From the cell containing the given text, extract its center point as [x, y] coordinate. 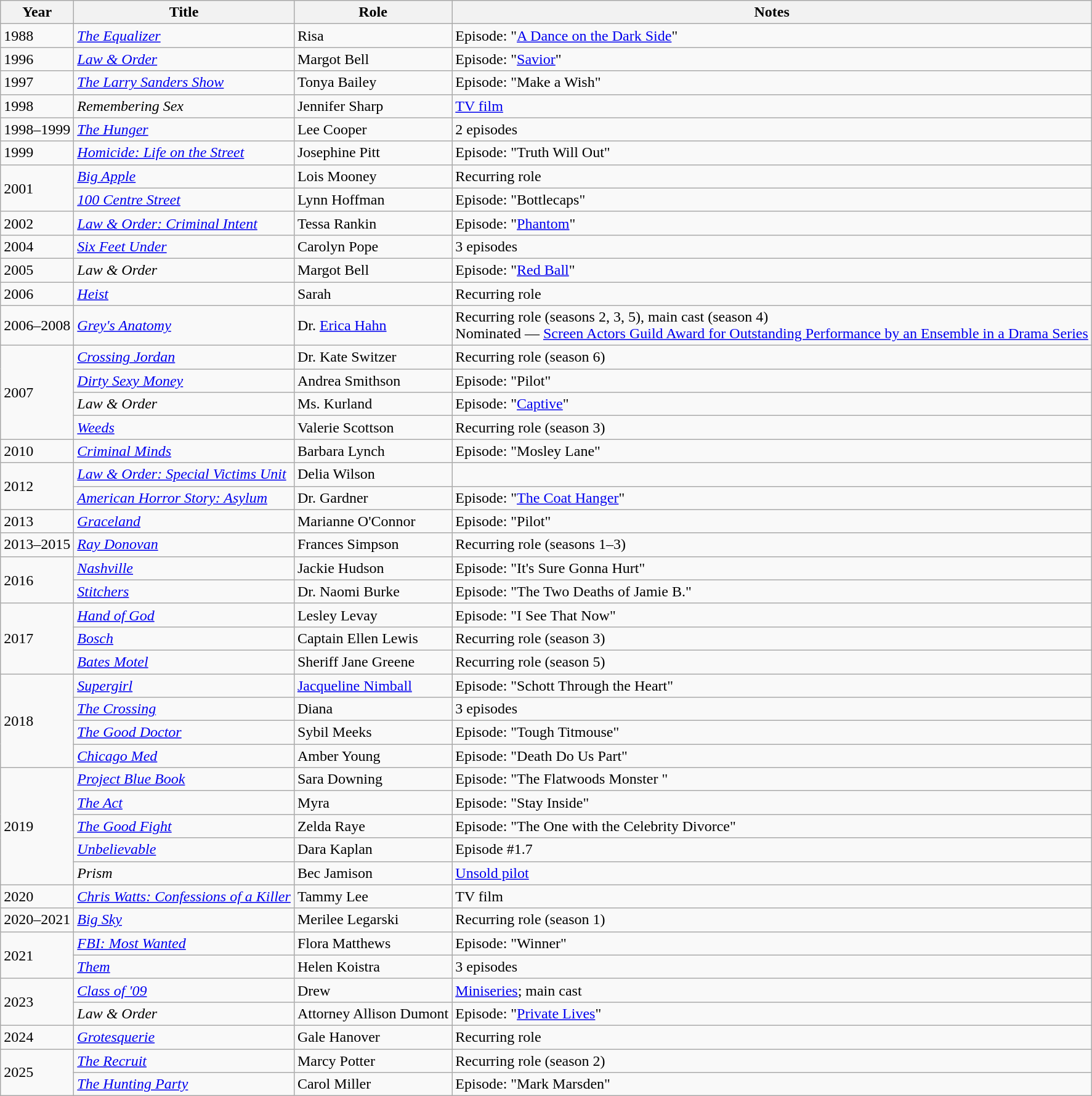
2013–2015 [37, 545]
Them [184, 967]
Crossing Jordan [184, 357]
2024 [37, 1037]
Graceland [184, 521]
Miniseries; main cast [772, 990]
Weeds [184, 428]
Lee Cooper [373, 129]
2023 [37, 1002]
FBI: Most Wanted [184, 943]
Episode: "Stay Inside" [772, 803]
2025 [37, 1072]
2021 [37, 955]
Criminal Minds [184, 451]
Title [184, 12]
Hand of God [184, 615]
The Hunting Party [184, 1084]
Amber Young [373, 756]
Andrea Smithson [373, 381]
Valerie Scottson [373, 428]
Josephine Pitt [373, 153]
Lois Mooney [373, 176]
Big Apple [184, 176]
Bates Motel [184, 662]
2007 [37, 392]
Chris Watts: Confessions of a Killer [184, 896]
Episode: "Mark Marsden" [772, 1084]
Law & Order: Special Victims Unit [184, 474]
The Act [184, 803]
Episode: "Red Ball" [772, 270]
1996 [37, 59]
2012 [37, 486]
Episode: "The Flatwoods Monster " [772, 779]
2006–2008 [37, 325]
Episode: "Phantom" [772, 223]
The Good Fight [184, 826]
Big Sky [184, 920]
Episode: "Truth Will Out" [772, 153]
2010 [37, 451]
Dr. Naomi Burke [373, 591]
Sybil Meeks [373, 733]
Dara Kaplan [373, 850]
Gale Hanover [373, 1037]
Episode: "Private Lives" [772, 1013]
Jackie Hudson [373, 568]
Tessa Rankin [373, 223]
2002 [37, 223]
2020 [37, 896]
Bec Jamison [373, 873]
Law & Order: Criminal Intent [184, 223]
Jacqueline Nimball [373, 686]
Episode #1.7 [772, 850]
The Larry Sanders Show [184, 83]
Episode: "Schott Through the Heart" [772, 686]
2004 [37, 246]
Episode: "The Two Deaths of Jamie B." [772, 591]
2017 [37, 638]
Episode: "Tough Titmouse" [772, 733]
Myra [373, 803]
2020–2021 [37, 920]
Marcy Potter [373, 1060]
Notes [772, 12]
2006 [37, 294]
Attorney Allison Dumont [373, 1013]
Dr. Kate Switzer [373, 357]
Episode: "Winner" [772, 943]
Delia Wilson [373, 474]
2 episodes [772, 129]
Episode: "Captive" [772, 404]
Ms. Kurland [373, 404]
Marianne O'Connor [373, 521]
Recurring role (season 5) [772, 662]
2018 [37, 721]
Tonya Bailey [373, 83]
Grotesquerie [184, 1037]
Episode: "I See That Now" [772, 615]
Sarah [373, 294]
Flora Matthews [373, 943]
100 Centre Street [184, 200]
Captain Ellen Lewis [373, 638]
Tammy Lee [373, 896]
Risa [373, 36]
2013 [37, 521]
Episode: "It's Sure Gonna Hurt" [772, 568]
Recurring role (season 6) [772, 357]
Jennifer Sharp [373, 106]
Ray Donovan [184, 545]
1998 [37, 106]
1998–1999 [37, 129]
Lesley Levay [373, 615]
Barbara Lynch [373, 451]
2019 [37, 826]
Zelda Raye [373, 826]
The Equalizer [184, 36]
The Good Doctor [184, 733]
Frances Simpson [373, 545]
Unsold pilot [772, 873]
Recurring role (seasons 1–3) [772, 545]
2005 [37, 270]
Remembering Sex [184, 106]
Year [37, 12]
Bosch [184, 638]
The Recruit [184, 1060]
Sara Downing [373, 779]
Dr. Erica Hahn [373, 325]
The Crossing [184, 709]
Episode: "Death Do Us Part" [772, 756]
Recurring role (season 1) [772, 920]
Merilee Legarski [373, 920]
Episode: "Mosley Lane" [772, 451]
Nashville [184, 568]
Chicago Med [184, 756]
Helen Koistra [373, 967]
Six Feet Under [184, 246]
Lynn Hoffman [373, 200]
Recurring role (season 2) [772, 1060]
Homicide: Life on the Street [184, 153]
Supergirl [184, 686]
Episode: "The One with the Celebrity Divorce" [772, 826]
Dirty Sexy Money [184, 381]
1988 [37, 36]
Heist [184, 294]
Class of '09 [184, 990]
1999 [37, 153]
Episode: "A Dance on the Dark Side" [772, 36]
Episode: "Bottlecaps" [772, 200]
Carol Miller [373, 1084]
Prism [184, 873]
Episode: "Make a Wish" [772, 83]
2001 [37, 188]
1997 [37, 83]
Episode: "The Coat Hanger" [772, 498]
Role [373, 12]
Grey's Anatomy [184, 325]
Carolyn Pope [373, 246]
Stitchers [184, 591]
The Hunger [184, 129]
Drew [373, 990]
2016 [37, 580]
Dr. Gardner [373, 498]
American Horror Story: Asylum [184, 498]
Unbelievable [184, 850]
Diana [373, 709]
Episode: "Savior" [772, 59]
Project Blue Book [184, 779]
Sheriff Jane Greene [373, 662]
